Search for the cell housing the specified text and yield its (x, y) center coordinate. 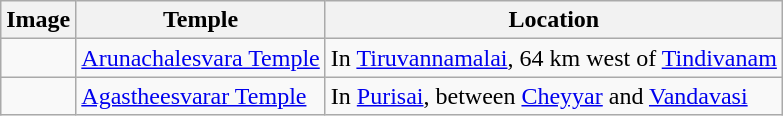
Arunachalesvara Temple (200, 58)
In Tiruvannamalai, 64 km west of Tindivanam (554, 58)
In Purisai, between Cheyyar and Vandavasi (554, 96)
Location (554, 20)
Temple (200, 20)
Agastheesvarar Temple (200, 96)
Image (38, 20)
